For the text-containing cell, return its midpoint in [x, y] coordinate format. 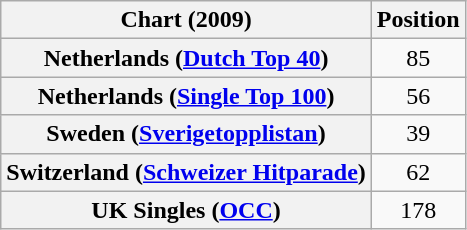
Switzerland (Schweizer Hitparade) [186, 172]
Netherlands (Single Top 100) [186, 96]
Sweden (Sverigetopplistan) [186, 134]
178 [418, 210]
85 [418, 58]
Netherlands (Dutch Top 40) [186, 58]
39 [418, 134]
UK Singles (OCC) [186, 210]
Chart (2009) [186, 20]
56 [418, 96]
Position [418, 20]
62 [418, 172]
